Scan for the cell matching the given text and deliver its (x, y) coordinate at center. 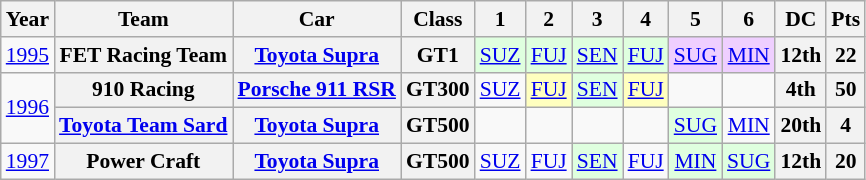
Year (28, 19)
Car (317, 19)
Team (143, 19)
Pts (846, 19)
2 (549, 19)
1997 (28, 162)
20th (800, 126)
GT300 (438, 90)
Class (438, 19)
1995 (28, 55)
GT1 (438, 55)
1996 (28, 108)
22 (846, 55)
4th (800, 90)
Porsche 911 RSR (317, 90)
Toyota Team Sard (143, 126)
20 (846, 162)
5 (696, 19)
910 Racing (143, 90)
Power Craft (143, 162)
FET Racing Team (143, 55)
1 (500, 19)
50 (846, 90)
6 (748, 19)
DC (800, 19)
3 (598, 19)
